Output the (X, Y) coordinate of the center of the cell containing the given text.  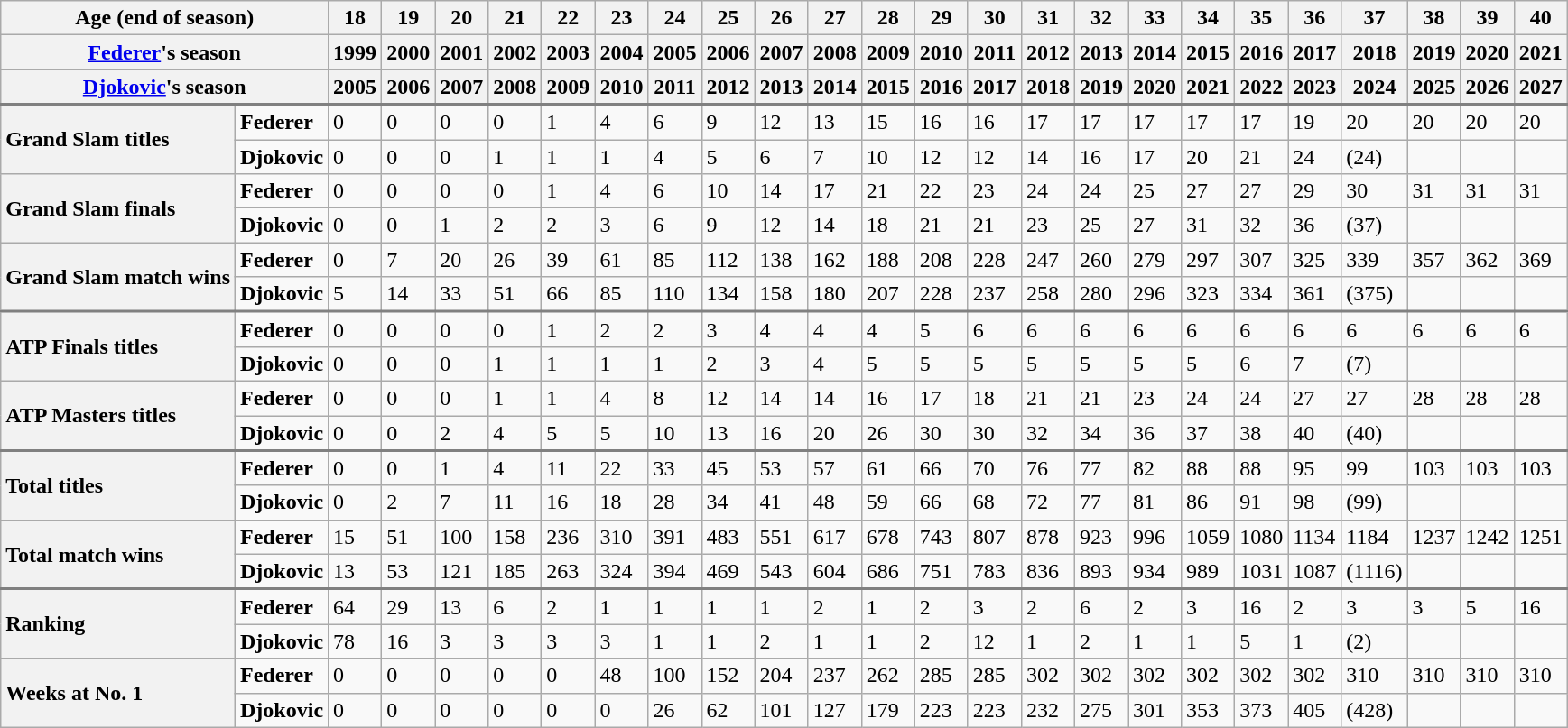
86 (1208, 502)
Age (end of season) (164, 18)
1251 (1540, 537)
ATP Masters titles (118, 415)
2000 (408, 52)
743 (941, 537)
207 (888, 294)
469 (728, 572)
260 (1101, 260)
334 (1262, 294)
307 (1262, 260)
751 (941, 572)
361 (1314, 294)
68 (995, 502)
Grand Slam titles (118, 139)
996 (1155, 537)
45 (728, 467)
604 (834, 572)
2023 (1314, 87)
Total match wins (118, 554)
59 (888, 502)
(24) (1374, 156)
2027 (1540, 87)
405 (1314, 710)
(2) (1374, 641)
35 (1262, 18)
8 (675, 398)
247 (1047, 260)
2004 (621, 52)
324 (621, 572)
323 (1208, 294)
543 (782, 572)
162 (834, 260)
836 (1047, 572)
678 (888, 537)
483 (728, 537)
70 (995, 467)
280 (1101, 294)
(7) (1374, 364)
989 (1208, 572)
101 (782, 710)
91 (1262, 502)
(375) (1374, 294)
76 (1047, 467)
62 (728, 710)
180 (834, 294)
2003 (569, 52)
(1116) (1374, 572)
(428) (1374, 710)
110 (675, 294)
112 (728, 260)
Total titles (118, 485)
893 (1101, 572)
783 (995, 572)
357 (1433, 260)
57 (834, 467)
617 (834, 537)
1999 (356, 52)
297 (1208, 260)
262 (888, 676)
2022 (1262, 87)
78 (356, 641)
64 (356, 606)
325 (1314, 260)
Ranking (118, 624)
275 (1101, 710)
236 (569, 537)
72 (1047, 502)
208 (941, 260)
Djokovic's season (164, 87)
134 (728, 294)
82 (1155, 467)
2002 (515, 52)
95 (1314, 467)
934 (1155, 572)
878 (1047, 537)
99 (1374, 467)
188 (888, 260)
1242 (1488, 537)
(99) (1374, 502)
339 (1374, 260)
ATP Finals titles (118, 346)
923 (1101, 537)
353 (1208, 710)
807 (995, 537)
232 (1047, 710)
Federer's season (164, 52)
1080 (1262, 537)
373 (1262, 710)
1184 (1374, 537)
1059 (1208, 537)
(37) (1374, 226)
185 (515, 572)
301 (1155, 710)
152 (728, 676)
179 (888, 710)
369 (1540, 260)
1031 (1262, 572)
296 (1155, 294)
394 (675, 572)
Weeks at No. 1 (118, 693)
263 (569, 572)
1087 (1314, 572)
258 (1047, 294)
391 (675, 537)
2026 (1488, 87)
(40) (1374, 433)
2025 (1433, 87)
1237 (1433, 537)
2001 (462, 52)
2024 (1374, 87)
127 (834, 710)
279 (1155, 260)
551 (782, 537)
Grand Slam match wins (118, 278)
98 (1314, 502)
1134 (1314, 537)
Grand Slam finals (118, 208)
41 (782, 502)
121 (462, 572)
138 (782, 260)
362 (1488, 260)
204 (782, 676)
81 (1155, 502)
686 (888, 572)
